Capture the cell that displays the provided text and extract its (x, y) central coordinate. 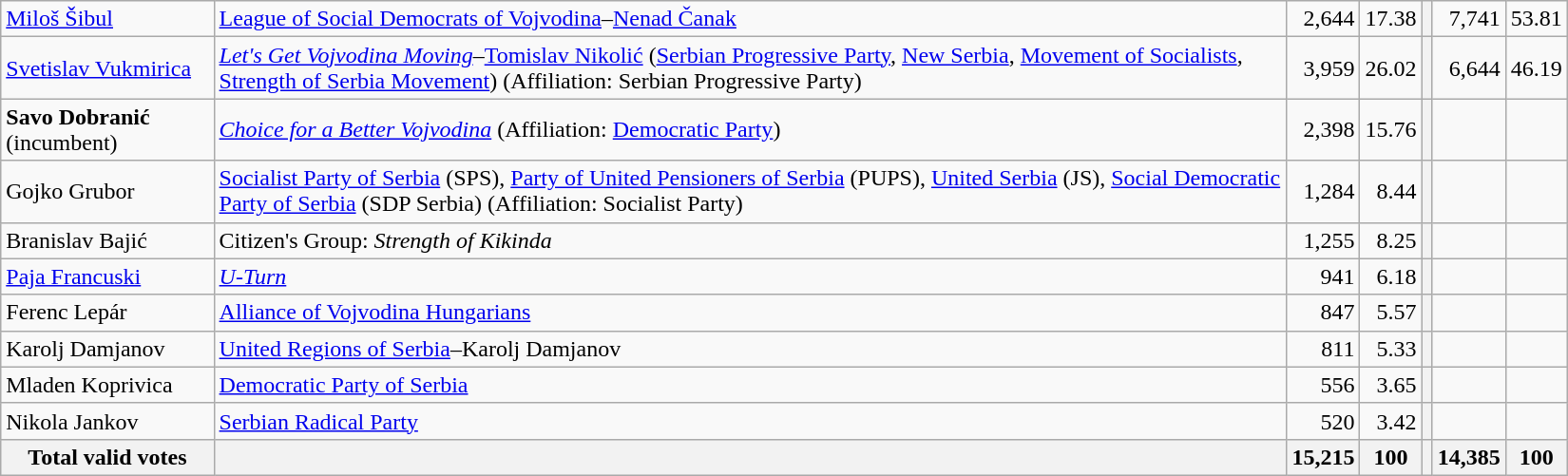
Svetislav Vukmirica (107, 68)
8.25 (1391, 240)
556 (1323, 385)
Alliance of Vojvodina Hungarians (751, 313)
Miloš Šibul (107, 19)
5.57 (1391, 313)
46.19 (1536, 68)
520 (1323, 421)
847 (1323, 313)
U-Turn (751, 276)
Serbian Radical Party (751, 421)
53.81 (1536, 19)
Paja Francuski (107, 276)
Nikola Jankov (107, 421)
Democratic Party of Serbia (751, 385)
6,644 (1469, 68)
3.65 (1391, 385)
United Regions of Serbia–Karolj Damjanov (751, 349)
3.42 (1391, 421)
Choice for a Better Vojvodina (Affiliation: Democratic Party) (751, 129)
Ferenc Lepár (107, 313)
7,741 (1469, 19)
Savo Dobranić (incumbent) (107, 129)
Total valid votes (107, 457)
1,284 (1323, 192)
2,644 (1323, 19)
14,385 (1469, 457)
1,255 (1323, 240)
17.38 (1391, 19)
2,398 (1323, 129)
811 (1323, 349)
League of Social Democrats of Vojvodina–Nenad Čanak (751, 19)
5.33 (1391, 349)
Gojko Grubor (107, 192)
Branislav Bajić (107, 240)
941 (1323, 276)
Karolj Damjanov (107, 349)
8.44 (1391, 192)
6.18 (1391, 276)
Citizen's Group: Strength of Kikinda (751, 240)
26.02 (1391, 68)
15,215 (1323, 457)
Mladen Koprivica (107, 385)
3,959 (1323, 68)
15.76 (1391, 129)
